Identify which cell holds the provided text, then report its (X, Y) central coordinate. 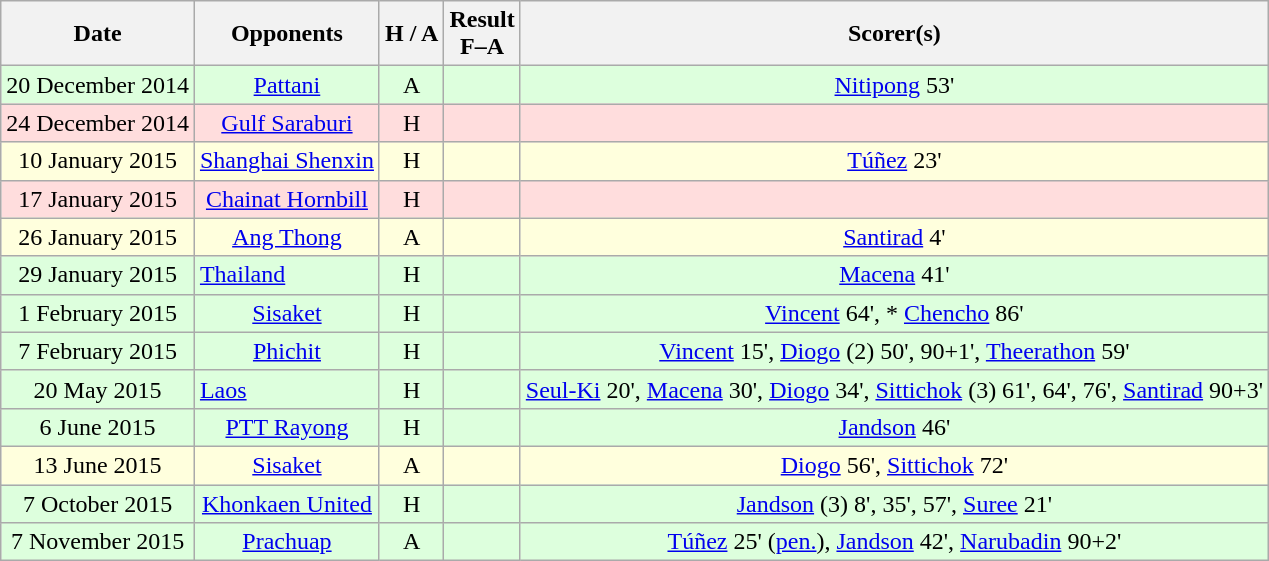
26 January 2015 (98, 237)
Shanghai Shenxin (286, 161)
Jandson 46' (894, 427)
Thailand (286, 275)
Vincent 15', Diogo (2) 50', 90+1', Theerathon 59' (894, 351)
13 June 2015 (98, 465)
Khonkaen United (286, 503)
6 June 2015 (98, 427)
17 January 2015 (98, 199)
Santirad 4' (894, 237)
Pattani (286, 85)
Seul-Ki 20', Macena 30', Diogo 34', Sittichok (3) 61', 64', 76', Santirad 90+3' (894, 389)
7 November 2015 (98, 542)
1 February 2015 (98, 313)
Vincent 64', * Chencho 86' (894, 313)
Nitipong 53' (894, 85)
PTT Rayong (286, 427)
Date (98, 34)
Gulf Saraburi (286, 123)
Jandson (3) 8', 35', 57', Suree 21' (894, 503)
Macena 41' (894, 275)
24 December 2014 (98, 123)
ResultF–A (482, 34)
Ang Thong (286, 237)
29 January 2015 (98, 275)
H / A (411, 34)
Túñez 25' (pen.), Jandson 42', Narubadin 90+2' (894, 542)
Laos (286, 389)
Scorer(s) (894, 34)
7 October 2015 (98, 503)
Diogo 56', Sittichok 72' (894, 465)
20 December 2014 (98, 85)
Túñez 23' (894, 161)
20 May 2015 (98, 389)
Prachuap (286, 542)
7 February 2015 (98, 351)
Opponents (286, 34)
Chainat Hornbill (286, 199)
Phichit (286, 351)
10 January 2015 (98, 161)
